Return (x, y) of the center of cell containing provided text 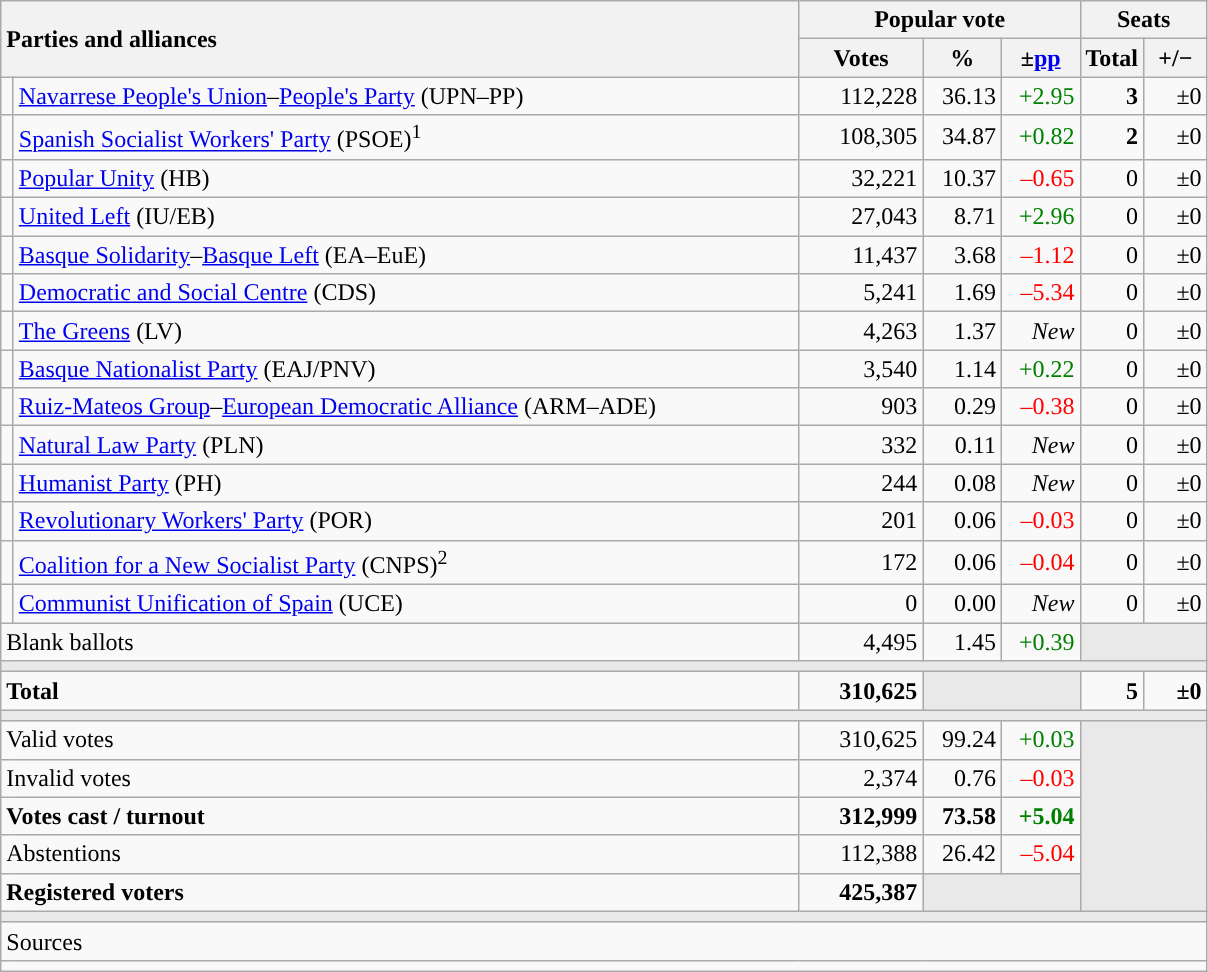
27,043 (861, 217)
+0.22 (1040, 369)
Ruiz-Mateos Group–European Democratic Alliance (ARM–ADE) (406, 407)
Basque Solidarity–Basque Left (EA–EuE) (406, 255)
112,228 (861, 96)
1.37 (962, 331)
Coalition for a New Socialist Party (CNPS)2 (406, 562)
+0.03 (1040, 740)
Basque Nationalist Party (EAJ/PNV) (406, 369)
Votes (861, 58)
8.71 (962, 217)
–5.34 (1040, 293)
26.42 (962, 854)
3 (1112, 96)
% (962, 58)
201 (861, 521)
+0.39 (1040, 642)
Natural Law Party (PLN) (406, 445)
Blank ballots (400, 642)
Abstentions (400, 854)
73.58 (962, 816)
+5.04 (1040, 816)
–0.04 (1040, 562)
+0.82 (1040, 138)
99.24 (962, 740)
Votes cast / turnout (400, 816)
1.14 (962, 369)
34.87 (962, 138)
+2.95 (1040, 96)
Invalid votes (400, 778)
–5.04 (1040, 854)
0.08 (962, 483)
1.69 (962, 293)
Communist Unification of Spain (UCE) (406, 604)
32,221 (861, 178)
Sources (604, 941)
–0.38 (1040, 407)
Humanist Party (PH) (406, 483)
±pp (1040, 58)
Seats (1144, 20)
10.37 (962, 178)
3,540 (861, 369)
United Left (IU/EB) (406, 217)
+/− (1176, 58)
Navarrese People's Union–People's Party (UPN–PP) (406, 96)
Spanish Socialist Workers' Party (PSOE)1 (406, 138)
Registered voters (400, 892)
Democratic and Social Centre (CDS) (406, 293)
Popular vote (940, 20)
–1.12 (1040, 255)
312,999 (861, 816)
Valid votes (400, 740)
+2.96 (1040, 217)
0.29 (962, 407)
1.45 (962, 642)
0.11 (962, 445)
112,388 (861, 854)
The Greens (LV) (406, 331)
244 (861, 483)
–0.65 (1040, 178)
4,263 (861, 331)
172 (861, 562)
425,387 (861, 892)
0.00 (962, 604)
2 (1112, 138)
36.13 (962, 96)
5 (1112, 691)
Revolutionary Workers' Party (POR) (406, 521)
5,241 (861, 293)
0.76 (962, 778)
108,305 (861, 138)
3.68 (962, 255)
Popular Unity (HB) (406, 178)
Parties and alliances (400, 39)
332 (861, 445)
2,374 (861, 778)
4,495 (861, 642)
11,437 (861, 255)
903 (861, 407)
